Identify which cell holds the provided text, then report its (x, y) central coordinate. 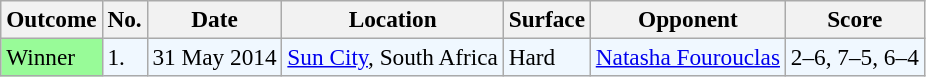
Score (854, 19)
Hard (546, 57)
31 May 2014 (214, 57)
Date (214, 19)
1. (124, 57)
Location (392, 19)
Natasha Fourouclas (688, 57)
Sun City, South Africa (392, 57)
Outcome (52, 19)
Winner (52, 57)
No. (124, 19)
2–6, 7–5, 6–4 (854, 57)
Opponent (688, 19)
Surface (546, 19)
